Output the [X, Y] coordinate of the center of the cell containing the given text.  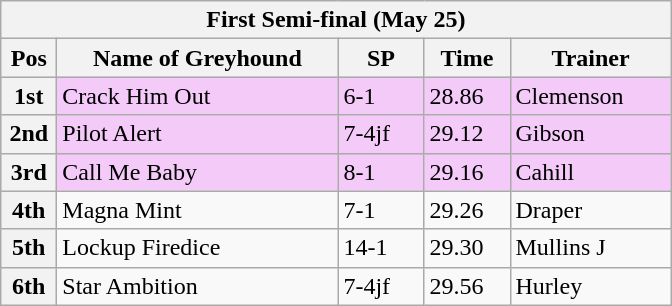
Call Me Baby [198, 172]
Pilot Alert [198, 134]
2nd [29, 134]
Trainer [590, 58]
Mullins J [590, 248]
7-1 [381, 210]
Time [467, 58]
Pos [29, 58]
29.30 [467, 248]
Hurley [590, 286]
SP [381, 58]
4th [29, 210]
Draper [590, 210]
First Semi-final (May 25) [336, 20]
6th [29, 286]
Magna Mint [198, 210]
Gibson [590, 134]
29.56 [467, 286]
Cahill [590, 172]
8-1 [381, 172]
1st [29, 96]
Lockup Firedice [198, 248]
29.26 [467, 210]
28.86 [467, 96]
Clemenson [590, 96]
14-1 [381, 248]
Name of Greyhound [198, 58]
29.16 [467, 172]
Star Ambition [198, 286]
Crack Him Out [198, 96]
29.12 [467, 134]
6-1 [381, 96]
5th [29, 248]
3rd [29, 172]
